Find where the given text appears and provide that cell's center as (X, Y) coordinate. 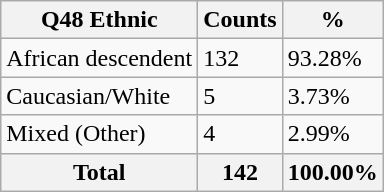
100.00% (332, 172)
Q48 Ethnic (100, 20)
93.28% (332, 58)
% (332, 20)
2.99% (332, 134)
4 (240, 134)
3.73% (332, 96)
Mixed (Other) (100, 134)
Total (100, 172)
African descendent (100, 58)
Counts (240, 20)
Caucasian/White (100, 96)
5 (240, 96)
142 (240, 172)
132 (240, 58)
